Pinpoint the cell where the given text exists, returning its (X, Y) midpoint coordinate. 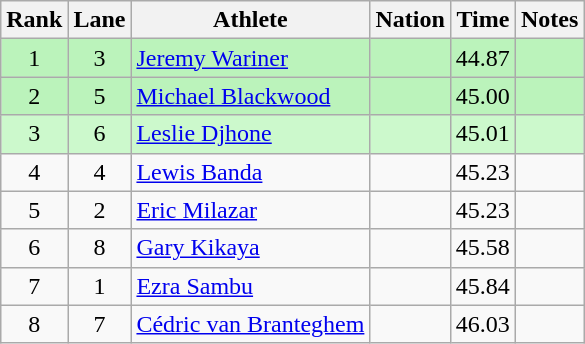
46.03 (482, 324)
Gary Kikaya (250, 248)
45.00 (482, 96)
Ezra Sambu (250, 286)
Rank (34, 20)
Lewis Banda (250, 172)
45.58 (482, 248)
Nation (410, 20)
Notes (549, 20)
Jeremy Wariner (250, 58)
Leslie Djhone (250, 134)
Cédric van Branteghem (250, 324)
45.84 (482, 286)
Michael Blackwood (250, 96)
Athlete (250, 20)
44.87 (482, 58)
Lane (100, 20)
Eric Milazar (250, 210)
Time (482, 20)
45.01 (482, 134)
